Pinpoint the cell where the given text exists, returning its (x, y) midpoint coordinate. 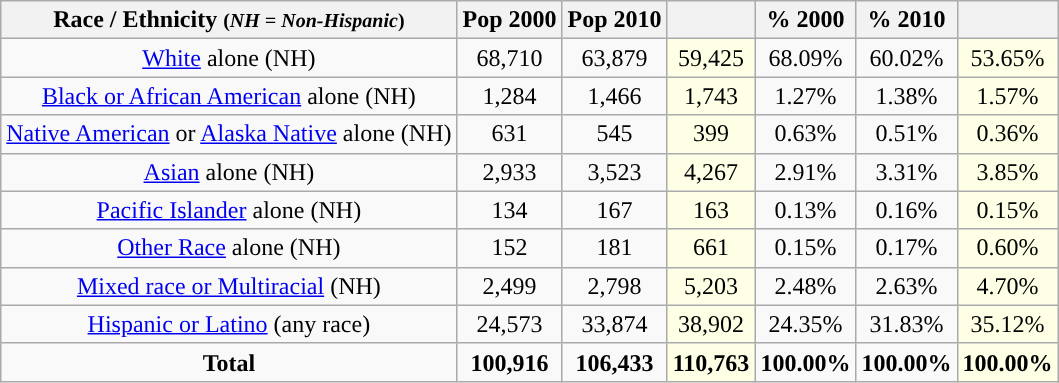
Pop 2000 (510, 20)
53.65% (1008, 58)
1,466 (614, 96)
0.13% (806, 210)
% 2000 (806, 20)
1.27% (806, 96)
Other Race alone (NH) (229, 248)
3.85% (1008, 172)
2.63% (906, 286)
24.35% (806, 324)
0.17% (906, 248)
0.36% (1008, 134)
63,879 (614, 58)
Pop 2010 (614, 20)
106,433 (614, 362)
Black or African American alone (NH) (229, 96)
152 (510, 248)
% 2010 (906, 20)
2,798 (614, 286)
2,499 (510, 286)
0.63% (806, 134)
0.60% (1008, 248)
134 (510, 210)
1.57% (1008, 96)
2,933 (510, 172)
1.38% (906, 96)
0.16% (906, 210)
2.48% (806, 286)
38,902 (711, 324)
Native American or Alaska Native alone (NH) (229, 134)
100,916 (510, 362)
163 (711, 210)
24,573 (510, 324)
35.12% (1008, 324)
3.31% (906, 172)
1,284 (510, 96)
Race / Ethnicity (NH = Non-Hispanic) (229, 20)
181 (614, 248)
White alone (NH) (229, 58)
167 (614, 210)
0.51% (906, 134)
Asian alone (NH) (229, 172)
Mixed race or Multiracial (NH) (229, 286)
3,523 (614, 172)
110,763 (711, 362)
68.09% (806, 58)
1,743 (711, 96)
4,267 (711, 172)
31.83% (906, 324)
631 (510, 134)
2.91% (806, 172)
5,203 (711, 286)
4.70% (1008, 286)
Pacific Islander alone (NH) (229, 210)
60.02% (906, 58)
661 (711, 248)
545 (614, 134)
59,425 (711, 58)
399 (711, 134)
Total (229, 362)
33,874 (614, 324)
Hispanic or Latino (any race) (229, 324)
68,710 (510, 58)
